Determine the [X, Y] coordinate at the center of the cell enclosing the given text.  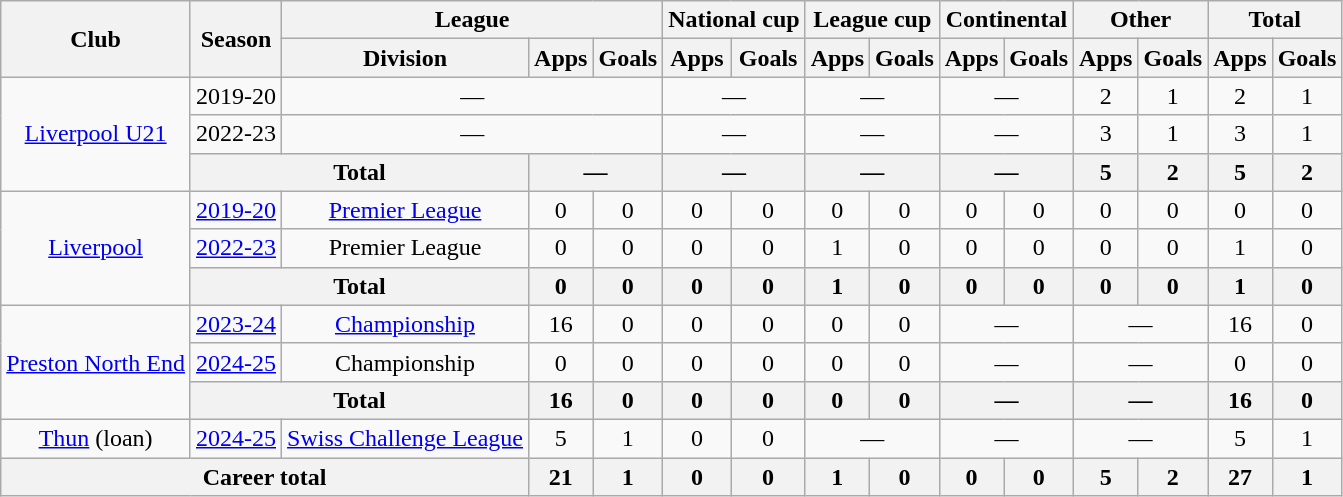
Season [236, 39]
Swiss Challenge League [406, 438]
Liverpool U21 [96, 134]
National cup [734, 20]
21 [561, 477]
Continental [1006, 20]
League [472, 20]
League cup [872, 20]
Division [406, 58]
2023-24 [236, 324]
27 [1240, 477]
Liverpool [96, 248]
Career total [265, 477]
Thun (loan) [96, 438]
Other [1141, 20]
Preston North End [96, 362]
Club [96, 39]
